Pinpoint the cell where the given text exists, returning its (X, Y) midpoint coordinate. 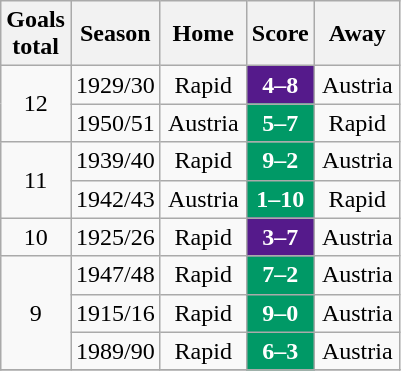
12 (36, 104)
11 (36, 180)
6–3 (280, 351)
Goals total (36, 34)
1989/90 (115, 351)
Score (280, 34)
1950/51 (115, 123)
Season (115, 34)
Away (357, 34)
1–10 (280, 199)
7–2 (280, 275)
4–8 (280, 85)
3–7 (280, 237)
1939/40 (115, 161)
10 (36, 237)
9–2 (280, 161)
Home (203, 34)
1942/43 (115, 199)
1929/30 (115, 85)
9–0 (280, 313)
1915/16 (115, 313)
9 (36, 313)
5–7 (280, 123)
1947/48 (115, 275)
1925/26 (115, 237)
